Provide the [x, y] coordinate of the cell's center where the given text is located.  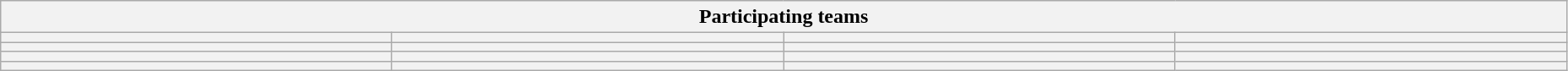
Participating teams [784, 17]
